Determine the [x, y] coordinate at the center of the cell enclosing the given text.  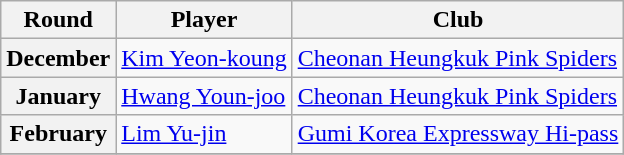
February [58, 134]
Lim Yu-jin [204, 134]
Player [204, 20]
Kim Yeon-koung [204, 58]
Round [58, 20]
Gumi Korea Expressway Hi-pass [458, 134]
January [58, 96]
December [58, 58]
Club [458, 20]
Hwang Youn-joo [204, 96]
